From the cell containing the given text, extract its center point as (x, y) coordinate. 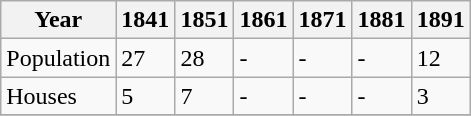
5 (146, 96)
3 (440, 96)
1861 (264, 20)
Year (58, 20)
7 (204, 96)
1851 (204, 20)
12 (440, 58)
1871 (322, 20)
1891 (440, 20)
Houses (58, 96)
27 (146, 58)
28 (204, 58)
1881 (382, 20)
1841 (146, 20)
Population (58, 58)
